Capture the cell that displays the provided text and extract its (X, Y) central coordinate. 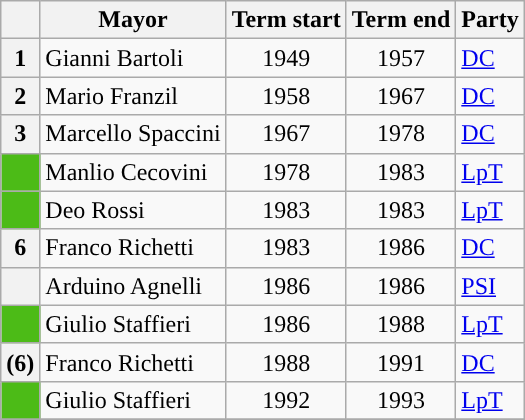
Term start (286, 20)
1958 (286, 96)
Mayor (133, 20)
1949 (286, 58)
1991 (401, 362)
PSI (490, 286)
Manlio Cecovini (133, 172)
6 (20, 248)
(6) (20, 362)
Gianni Bartoli (133, 58)
1993 (401, 400)
Mario Franzil (133, 96)
Deo Rossi (133, 210)
1 (20, 58)
3 (20, 134)
Arduino Agnelli (133, 286)
1957 (401, 58)
1992 (286, 400)
Marcello Spaccini (133, 134)
Party (490, 20)
Term end (401, 20)
2 (20, 96)
